Return [x, y] of the center of cell containing provided text 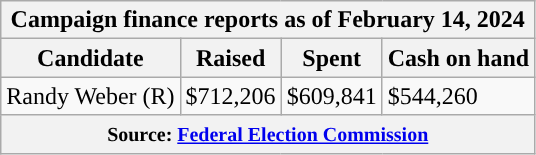
$609,841 [332, 96]
Spent [332, 58]
Cash on hand [458, 58]
$712,206 [230, 96]
Randy Weber (R) [90, 96]
Campaign finance reports as of February 14, 2024 [268, 20]
Source: Federal Election Commission [268, 134]
$544,260 [458, 96]
Candidate [90, 58]
Raised [230, 58]
